Provide the [X, Y] coordinate of the cell's center where the given text is located.  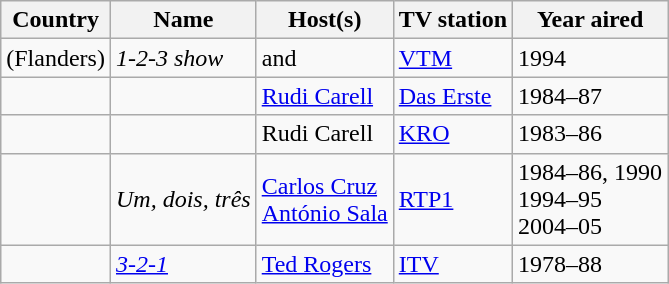
Das Erste [452, 96]
1983–86 [590, 134]
Country [56, 20]
1-2-3 show [183, 58]
VTM [452, 58]
Um, dois, três [183, 199]
ITV [452, 264]
and [324, 58]
Host(s) [324, 20]
Year aired [590, 20]
TV station [452, 20]
1994 [590, 58]
1984–87 [590, 96]
KRO [452, 134]
1978–88 [590, 264]
Ted Rogers [324, 264]
3-2-1 [183, 264]
Carlos CruzAntónio Sala [324, 199]
Name [183, 20]
(Flanders) [56, 58]
RTP1 [452, 199]
1984–86, 19901994–952004–05 [590, 199]
